From the cell containing the given text, extract its center point as [x, y] coordinate. 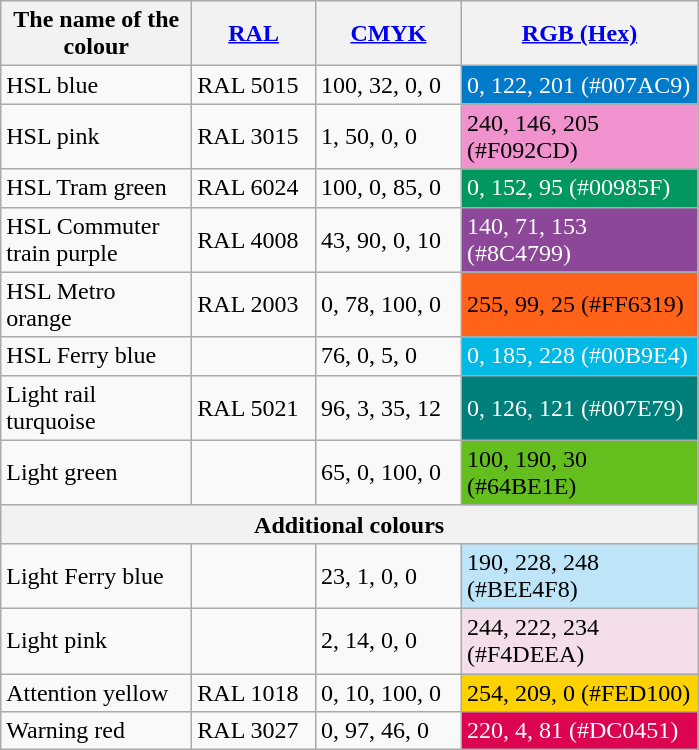
RAL 5015 [254, 85]
Light Ferry blue [96, 576]
The name of the colour [96, 34]
Light rail turquoise [96, 408]
HSL pink [96, 136]
RAL 1018 [254, 693]
0, 78, 100, 0 [388, 304]
244, 222, 234 (#F4DEEA) [579, 640]
Warning red [96, 731]
Light green [96, 472]
RGB (Hex) [579, 34]
RAL 6024 [254, 188]
HSL Tram green [96, 188]
HSL blue [96, 85]
0, 185, 228 (#00B9E4) [579, 356]
100, 0, 85, 0 [388, 188]
0, 10, 100, 0 [388, 693]
Additional colours [350, 524]
HSL Metro orange [96, 304]
1, 50, 0, 0 [388, 136]
Light pink [96, 640]
RAL 3015 [254, 136]
0, 122, 201 (#007AC9) [579, 85]
240, 146, 205 (#F092CD) [579, 136]
23, 1, 0, 0 [388, 576]
HSL Ferry blue [96, 356]
140, 71, 153 (#8C4799) [579, 240]
RAL [254, 34]
0, 152, 95 (#00985F) [579, 188]
96, 3, 35, 12 [388, 408]
0, 126, 121 (#007E79) [579, 408]
2, 14, 0, 0 [388, 640]
43, 90, 0, 10 [388, 240]
100, 32, 0, 0 [388, 85]
255, 99, 25 (#FF6319) [579, 304]
HSL Commuter train purple [96, 240]
RAL 5021 [254, 408]
190, 228, 248 (#BEE4F8) [579, 576]
65, 0, 100, 0 [388, 472]
RAL 3027 [254, 731]
RAL 4008 [254, 240]
254, 209, 0 (#FED100) [579, 693]
0, 97, 46, 0 [388, 731]
76, 0, 5, 0 [388, 356]
220, 4, 81 (#DC0451) [579, 731]
CMYK [388, 34]
Attention yellow [96, 693]
100, 190, 30 (#64BE1E) [579, 472]
RAL 2003 [254, 304]
